Return [X, Y] of the center of cell containing provided text 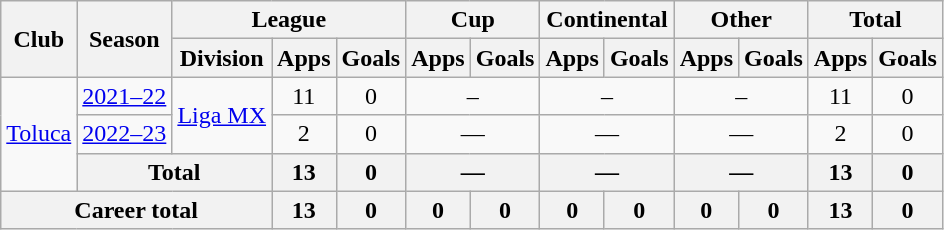
Cup [473, 20]
Other [741, 20]
Club [39, 39]
Season [124, 39]
Liga MX [222, 115]
Toluca [39, 134]
2021–22 [124, 96]
2022–23 [124, 134]
Career total [136, 210]
Division [222, 58]
League [289, 20]
Continental [607, 20]
